Extract the (x, y) coordinate from the center of the cell holding the provided text.  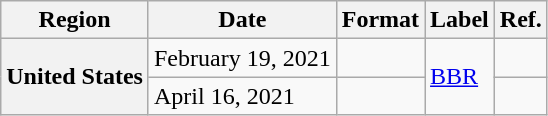
Format (380, 20)
BBR (460, 77)
Date (242, 20)
February 19, 2021 (242, 58)
Label (460, 20)
United States (75, 77)
Ref. (520, 20)
April 16, 2021 (242, 96)
Region (75, 20)
